Provide the [X, Y] coordinate of the cell's center where the given text is located.  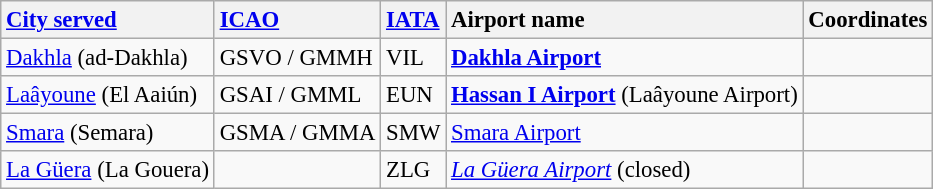
ZLG [414, 170]
Laâyoune (El Aaiún) [108, 95]
Airport name [624, 20]
SMW [414, 133]
ICAO [297, 20]
Dakhla (ad-Dakhla) [108, 58]
Hassan I Airport (Laâyoune Airport) [624, 95]
GSMA / GMMA [297, 133]
VIL [414, 58]
City served [108, 20]
IATA [414, 20]
GSAI / GMML [297, 95]
Smara (Semara) [108, 133]
GSVO / GMMH [297, 58]
La Güera (La Gouera) [108, 170]
Smara Airport [624, 133]
La Güera Airport (closed) [624, 170]
EUN [414, 95]
Dakhla Airport [624, 58]
Coordinates [868, 20]
